Find where the given text appears and provide that cell's center as [x, y] coordinate. 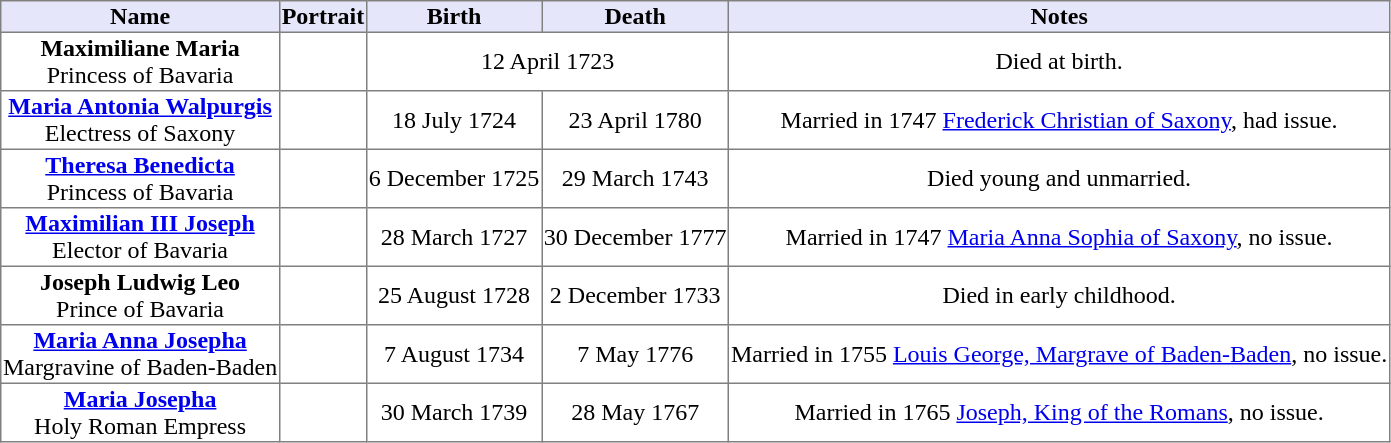
Maria JosephaHoly Roman Empress [140, 412]
30 March 1739 [454, 412]
Death [636, 17]
25 August 1728 [454, 295]
Maximiliane MariaPrincess of Bavaria [140, 61]
Joseph Ludwig LeoPrince of Bavaria [140, 295]
Maria Antonia WalpurgisElectress of Saxony [140, 120]
Theresa BenedictaPrincess of Bavaria [140, 178]
30 December 1777 [636, 237]
23 April 1780 [636, 120]
Birth [454, 17]
28 May 1767 [636, 412]
28 March 1727 [454, 237]
Notes [1060, 17]
Married in 1765 Joseph, King of the Romans, no issue. [1060, 412]
6 December 1725 [454, 178]
29 March 1743 [636, 178]
Portrait [322, 17]
Maria Anna JosephaMargravine of Baden-Baden [140, 354]
18 July 1724 [454, 120]
Died in early childhood. [1060, 295]
Married in 1747 Maria Anna Sophia of Saxony, no issue. [1060, 237]
Married in 1747 Frederick Christian of Saxony, had issue. [1060, 120]
Married in 1755 Louis George, Margrave of Baden-Baden, no issue. [1060, 354]
Name [140, 17]
Maximilian III JosephElector of Bavaria [140, 237]
7 August 1734 [454, 354]
7 May 1776 [636, 354]
12 April 1723 [547, 61]
2 December 1733 [636, 295]
Died young and unmarried. [1060, 178]
Died at birth. [1060, 61]
